Identify which cell holds the provided text, then report its (x, y) central coordinate. 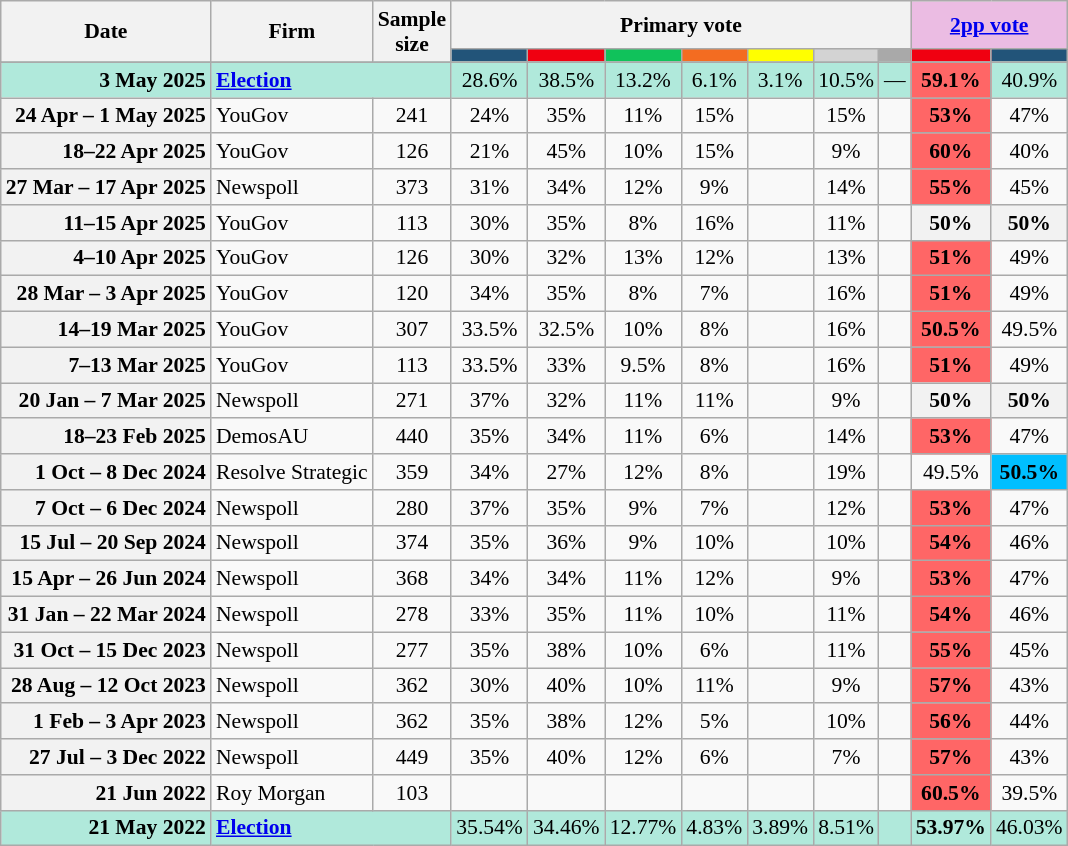
11–15 Apr 2025 (106, 223)
3.89% (780, 828)
20 Jan – 7 Mar 2025 (106, 401)
Date (106, 32)
46.03% (1030, 828)
241 (412, 116)
277 (412, 650)
Resolve Strategic (292, 472)
7 Oct – 6 Dec 2024 (106, 508)
21% (490, 152)
21 Jun 2022 (106, 793)
44% (1030, 722)
14–19 Mar 2025 (106, 330)
10.5% (846, 80)
449 (412, 757)
24 Apr – 1 May 2025 (106, 116)
60% (951, 152)
Firm (292, 32)
1 Feb – 3 Apr 2023 (106, 722)
28 Mar – 3 Apr 2025 (106, 294)
28.6% (490, 80)
27 Mar – 17 Apr 2025 (106, 187)
15 Jul – 20 Sep 2024 (106, 543)
56% (951, 722)
4–10 Apr 2025 (106, 258)
Primary vote (680, 25)
DemosAU (292, 437)
31 Oct – 15 Dec 2023 (106, 650)
7–13 Mar 2025 (106, 365)
15 Apr – 26 Jun 2024 (106, 579)
40.9% (1030, 80)
1 Oct – 8 Dec 2024 (106, 472)
39.5% (1030, 793)
12.77% (644, 828)
5% (714, 722)
6.1% (714, 80)
59.1% (951, 80)
2pp vote (990, 25)
18–22 Apr 2025 (106, 152)
27 Jul – 3 Dec 2022 (106, 757)
4.83% (714, 828)
38.5% (566, 80)
31 Jan – 22 Mar 2024 (106, 615)
374 (412, 543)
9.5% (644, 365)
— (895, 80)
36% (566, 543)
32.5% (566, 330)
28 Aug – 12 Oct 2023 (106, 686)
34.46% (566, 828)
280 (412, 508)
3.1% (780, 80)
53.97% (951, 828)
35.54% (490, 828)
440 (412, 437)
18–23 Feb 2025 (106, 437)
271 (412, 401)
3 May 2025 (106, 80)
Samplesize (412, 32)
60.5% (951, 793)
19% (846, 472)
278 (412, 615)
24% (490, 116)
103 (412, 793)
21 May 2022 (106, 828)
8.51% (846, 828)
Roy Morgan (292, 793)
368 (412, 579)
13.2% (644, 80)
27% (566, 472)
120 (412, 294)
359 (412, 472)
307 (412, 330)
31% (490, 187)
373 (412, 187)
